From the cell containing the given text, extract its center point as (x, y) coordinate. 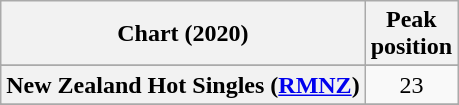
Chart (2020) (183, 34)
Peakposition (411, 34)
New Zealand Hot Singles (RMNZ) (183, 85)
23 (411, 85)
